Determine the [X, Y] coordinate at the center of the cell enclosing the given text.  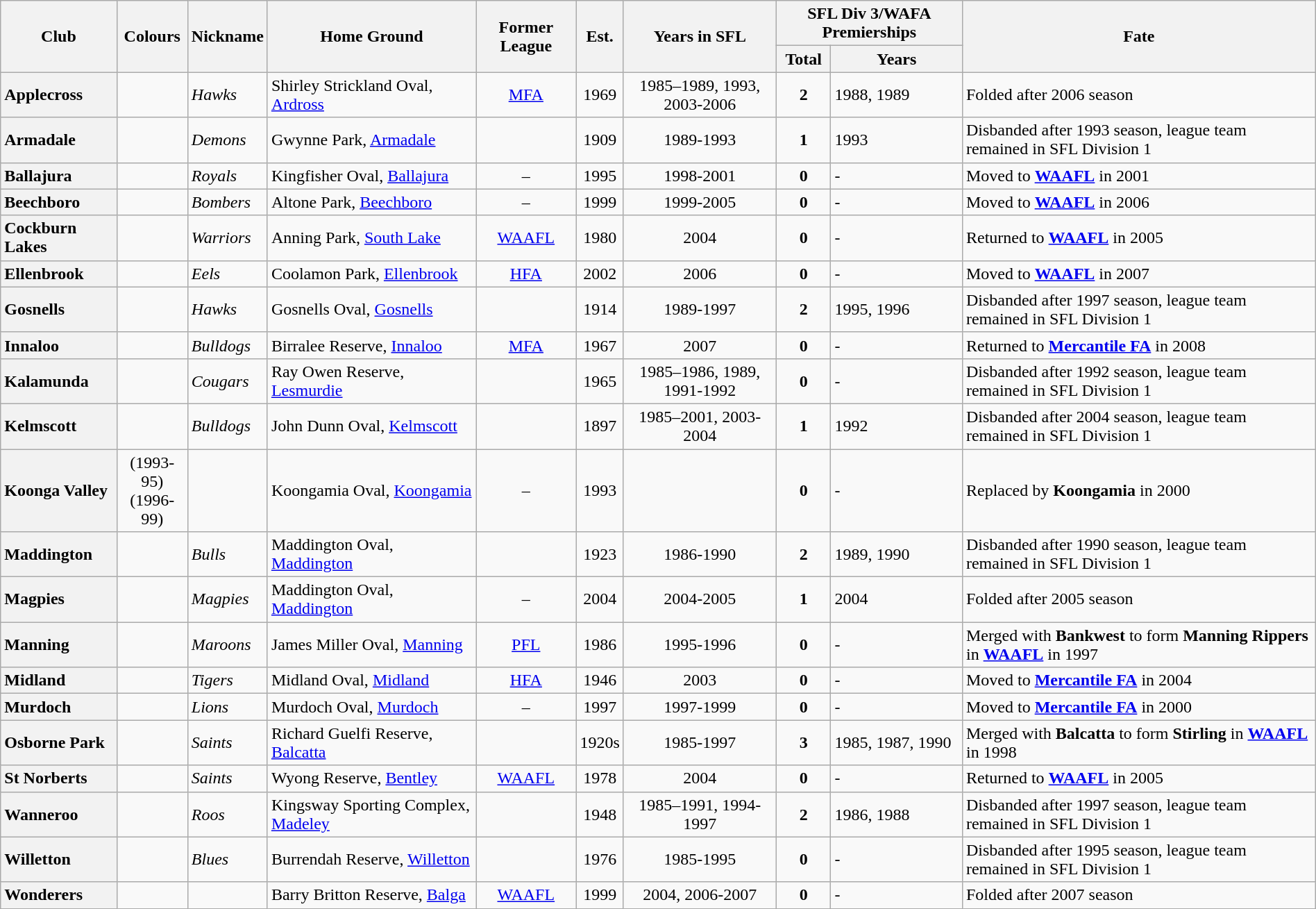
Nickname [228, 36]
John Dunn Oval, Kelmscott [371, 426]
Est. [600, 36]
Disbanded after 2004 season, league team remained in SFL Division 1 [1138, 426]
3 [804, 743]
Murdoch [58, 707]
1986, 1988 [897, 814]
Armadale [58, 140]
Bombers [228, 202]
Birralee Reserve, Innaloo [371, 345]
Richard Guelfi Reserve, Balcatta [371, 743]
Replaced by Koongamia in 2000 [1138, 490]
Total [804, 59]
2003 [700, 681]
James Miller Oval, Manning [371, 644]
Gosnells Oval, Gosnells [371, 310]
1978 [600, 778]
Kingfisher Oval, Ballajura [371, 176]
Gosnells [58, 310]
2004, 2006-2007 [700, 895]
St Norberts [58, 778]
Shirley Strickland Oval, Ardross [371, 94]
1992 [897, 426]
Folded after 2007 season [1138, 895]
Wonderers [58, 895]
Koonga Valley [58, 490]
1985–2001, 2003-2004 [700, 426]
1997-1999 [700, 707]
Club [58, 36]
Applecross [58, 94]
Eels [228, 274]
Kingsway Sporting Complex, Madeley [371, 814]
SFL Div 3/WAFA Premierships [869, 24]
Former League [526, 36]
1980 [600, 237]
Maddington [58, 554]
Gwynne Park, Armadale [371, 140]
Kalamunda [58, 381]
Maroons [228, 644]
1920s [600, 743]
1999-2005 [700, 202]
2004-2005 [700, 600]
Moved to Mercantile FA in 2000 [1138, 707]
Folded after 2005 season [1138, 600]
Royals [228, 176]
Merged with Balcatta to form Stirling in WAAFL in 1998 [1138, 743]
Disbanded after 1993 season, league team remained in SFL Division 1 [1138, 140]
Merged with Bankwest to form Manning Rippers in WAAFL in 1997 [1138, 644]
Ballajura [58, 176]
1986 [600, 644]
Years [897, 59]
2002 [600, 274]
Murdoch Oval, Murdoch [371, 707]
2007 [700, 345]
1967 [600, 345]
Midland [58, 681]
1989-1997 [700, 310]
Lions [228, 707]
Willetton [58, 860]
1969 [600, 94]
Warriors [228, 237]
Coolamon Park, Ellenbrook [371, 274]
1985-1995 [700, 860]
Midland Oval, Midland [371, 681]
1997 [600, 707]
Burrendah Reserve, Willetton [371, 860]
1989, 1990 [897, 554]
Osborne Park [58, 743]
Kelmscott [58, 426]
1985–1991, 1994-1997 [700, 814]
1995-1996 [700, 644]
Moved to WAAFL in 2006 [1138, 202]
Manning [58, 644]
2006 [700, 274]
Colours [152, 36]
(1993-95) (1996-99) [152, 490]
PFL [526, 644]
1946 [600, 681]
Wyong Reserve, Bentley [371, 778]
Disbanded after 1990 season, league team remained in SFL Division 1 [1138, 554]
Roos [228, 814]
Moved to WAAFL in 2001 [1138, 176]
Cougars [228, 381]
Moved to Mercantile FA in 2004 [1138, 681]
Altone Park, Beechboro [371, 202]
1988, 1989 [897, 94]
Barry Britton Reserve, Balga [371, 895]
Wanneroo [58, 814]
Innaloo [58, 345]
Cockburn Lakes [58, 237]
1923 [600, 554]
1985–1989, 1993, 2003-2006 [700, 94]
1948 [600, 814]
1985, 1987, 1990 [897, 743]
Bulls [228, 554]
1998-2001 [700, 176]
1965 [600, 381]
1989-1993 [700, 140]
Disbanded after 1995 season, league team remained in SFL Division 1 [1138, 860]
Ellenbrook [58, 274]
1985–1986, 1989, 1991-1992 [700, 381]
Home Ground [371, 36]
1914 [600, 310]
1909 [600, 140]
Koongamia Oval, Koongamia [371, 490]
Demons [228, 140]
Anning Park, South Lake [371, 237]
1995 [600, 176]
1985-1997 [700, 743]
Tigers [228, 681]
Beechboro [58, 202]
Folded after 2006 season [1138, 94]
1897 [600, 426]
1995, 1996 [897, 310]
Disbanded after 1992 season, league team remained in SFL Division 1 [1138, 381]
1976 [600, 860]
Moved to WAAFL in 2007 [1138, 274]
Ray Owen Reserve, Lesmurdie [371, 381]
Returned to Mercantile FA in 2008 [1138, 345]
Years in SFL [700, 36]
Fate [1138, 36]
Blues [228, 860]
1986-1990 [700, 554]
